Search for the cell housing the specified text and yield its (x, y) center coordinate. 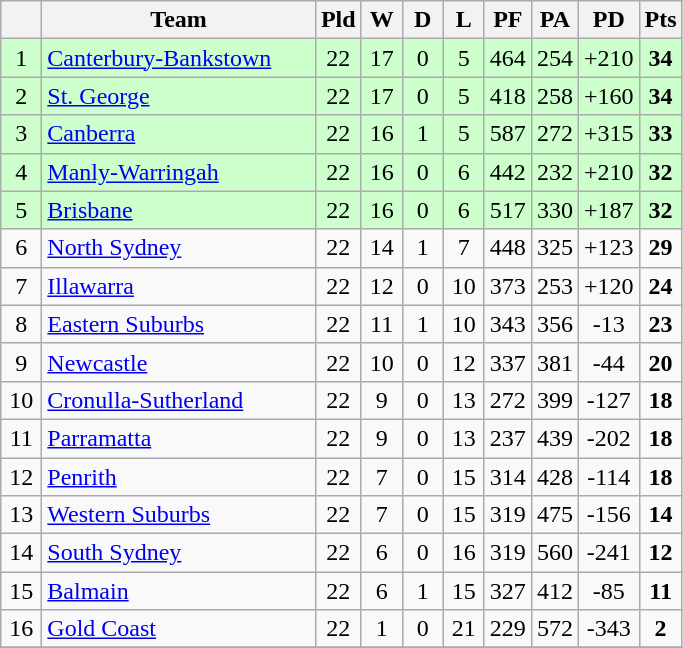
-114 (608, 477)
327 (508, 591)
Balmain (179, 591)
Canberra (179, 134)
Manly-Warringah (179, 172)
D (422, 20)
Team (179, 20)
3 (22, 134)
-156 (608, 515)
23 (660, 324)
Penrith (179, 477)
229 (508, 629)
Pts (660, 20)
343 (508, 324)
258 (554, 96)
330 (554, 210)
412 (554, 591)
464 (508, 58)
+160 (608, 96)
W (382, 20)
+315 (608, 134)
587 (508, 134)
Newcastle (179, 362)
21 (464, 629)
253 (554, 286)
PA (554, 20)
PD (608, 20)
314 (508, 477)
373 (508, 286)
Western Suburbs (179, 515)
PF (508, 20)
237 (508, 438)
517 (508, 210)
St. George (179, 96)
399 (554, 400)
Brisbane (179, 210)
381 (554, 362)
-202 (608, 438)
Parramatta (179, 438)
356 (554, 324)
29 (660, 248)
254 (554, 58)
+120 (608, 286)
Eastern Suburbs (179, 324)
24 (660, 286)
-343 (608, 629)
448 (508, 248)
-44 (608, 362)
-13 (608, 324)
Illawarra (179, 286)
-127 (608, 400)
8 (22, 324)
+123 (608, 248)
325 (554, 248)
33 (660, 134)
20 (660, 362)
-85 (608, 591)
Pld (338, 20)
418 (508, 96)
337 (508, 362)
L (464, 20)
442 (508, 172)
South Sydney (179, 553)
-241 (608, 553)
North Sydney (179, 248)
Cronulla-Sutherland (179, 400)
428 (554, 477)
Gold Coast (179, 629)
560 (554, 553)
4 (22, 172)
+187 (608, 210)
439 (554, 438)
572 (554, 629)
Canterbury-Bankstown (179, 58)
475 (554, 515)
232 (554, 172)
